Extract the [X, Y] coordinate from the center of the cell holding the provided text.  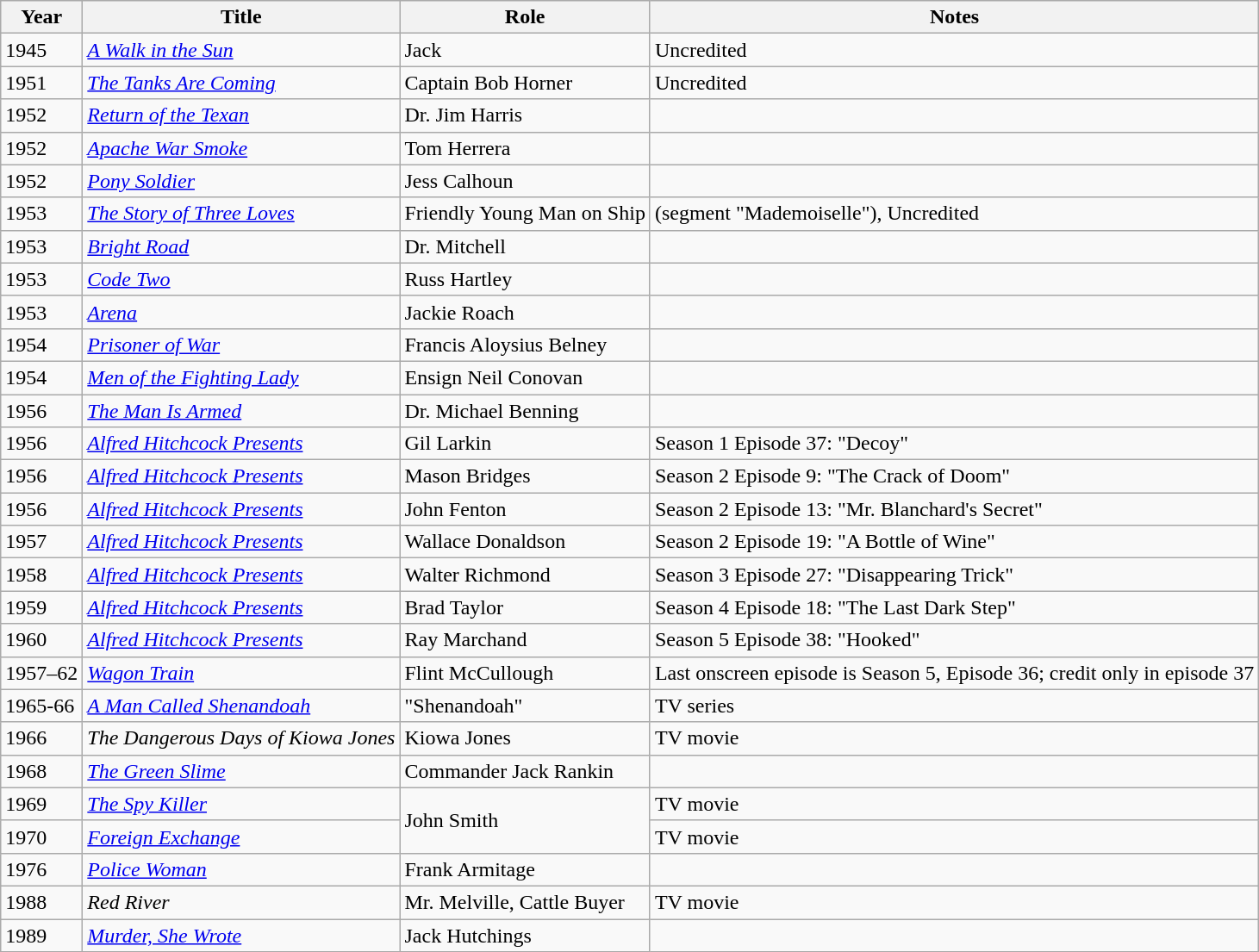
1958 [41, 575]
Mason Bridges [525, 476]
Tom Herrera [525, 148]
(segment "Mademoiselle"), Uncredited [954, 214]
Jack Hutchings [525, 935]
The Spy Killer [241, 804]
1965-66 [41, 706]
A Man Called Shenandoah [241, 706]
1970 [41, 837]
Captain Bob Horner [525, 83]
The Story of Three Loves [241, 214]
Return of the Texan [241, 115]
Dr. Michael Benning [525, 411]
1988 [41, 902]
Jess Calhoun [525, 181]
Men of the Fighting Lady [241, 377]
Season 4 Episode 18: "The Last Dark Step" [954, 607]
Brad Taylor [525, 607]
Commander Jack Rankin [525, 771]
Season 1 Episode 37: "Decoy" [954, 444]
1957 [41, 542]
Wallace Donaldson [525, 542]
The Man Is Armed [241, 411]
Prisoner of War [241, 345]
Apache War Smoke [241, 148]
Notes [954, 17]
Police Woman [241, 869]
Dr. Jim Harris [525, 115]
Ensign Neil Conovan [525, 377]
Season 2 Episode 13: "Mr. Blanchard's Secret" [954, 509]
1945 [41, 50]
John Smith [525, 820]
1960 [41, 640]
Dr. Mitchell [525, 246]
Last onscreen episode is Season 5, Episode 36; credit only in episode 37 [954, 673]
A Walk in the Sun [241, 50]
Season 2 Episode 19: "A Bottle of Wine" [954, 542]
1951 [41, 83]
Red River [241, 902]
Walter Richmond [525, 575]
Foreign Exchange [241, 837]
1976 [41, 869]
Arena [241, 312]
Bright Road [241, 246]
Murder, She Wrote [241, 935]
Year [41, 17]
Gil Larkin [525, 444]
TV series [954, 706]
Season 2 Episode 9: "The Crack of Doom" [954, 476]
1966 [41, 738]
Pony Soldier [241, 181]
Jackie Roach [525, 312]
Season 5 Episode 38: "Hooked" [954, 640]
Kiowa Jones [525, 738]
The Tanks Are Coming [241, 83]
1989 [41, 935]
John Fenton [525, 509]
Flint McCullough [525, 673]
Jack [525, 50]
Friendly Young Man on Ship [525, 214]
Wagon Train [241, 673]
Russ Hartley [525, 279]
The Dangerous Days of Kiowa Jones [241, 738]
Role [525, 17]
1957–62 [41, 673]
Title [241, 17]
Ray Marchand [525, 640]
1969 [41, 804]
The Green Slime [241, 771]
Francis Aloysius Belney [525, 345]
"Shenandoah" [525, 706]
Frank Armitage [525, 869]
1959 [41, 607]
Mr. Melville, Cattle Buyer [525, 902]
Code Two [241, 279]
Season 3 Episode 27: "Disappearing Trick" [954, 575]
1968 [41, 771]
